Determine the (X, Y) coordinate at the center of the cell enclosing the given text.  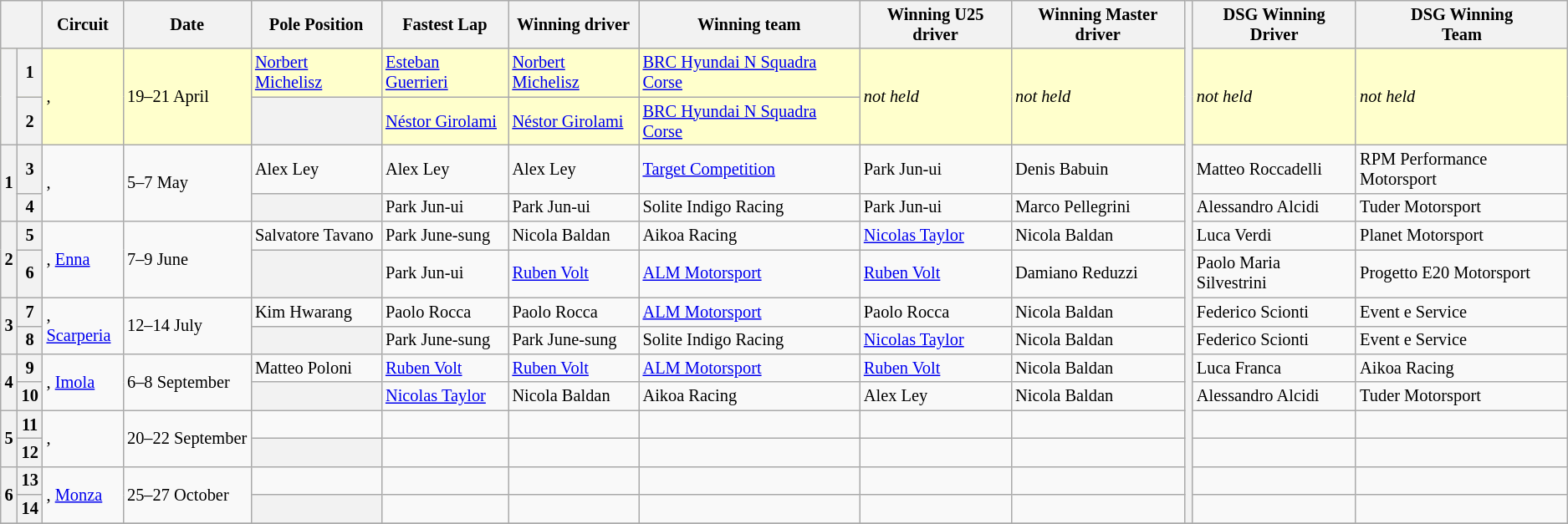
19–21 April (187, 97)
25–27 October (187, 495)
Winning driver (574, 24)
Target Competition (749, 169)
RPM Performance Motorsport (1462, 169)
7–9 June (187, 259)
5–7 May (187, 182)
8 (30, 340)
Denis Babuin (1097, 169)
Matteo Roccadelli (1274, 169)
Circuit (83, 24)
Winning U25 driver (935, 24)
Winning Master driver (1097, 24)
Fastest Lap (445, 24)
11 (30, 425)
, Enna (83, 259)
7 (30, 312)
, Imola (83, 381)
Progetto E20 Motorsport (1462, 273)
DSG Winning Team (1462, 24)
13 (30, 481)
DSG Winning Driver (1274, 24)
Esteban Guerrieri (445, 73)
Paolo Maria Silvestrini (1274, 273)
Salvatore Tavano (316, 236)
Planet Motorsport (1462, 236)
Winning team (749, 24)
9 (30, 368)
Kim Hwarang (316, 312)
14 (30, 509)
Luca Verdi (1274, 236)
Damiano Reduzzi (1097, 273)
Pole Position (316, 24)
Matteo Poloni (316, 368)
12–14 July (187, 326)
10 (30, 396)
6–8 September (187, 381)
Luca Franca (1274, 368)
20–22 September (187, 438)
12 (30, 452)
Marco Pellegrini (1097, 207)
, Monza (83, 495)
, Scarperia (83, 326)
Date (187, 24)
